Capture the cell that displays the provided text and extract its [x, y] central coordinate. 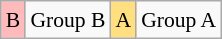
Group A [178, 20]
Group B [68, 20]
B [14, 20]
A [123, 20]
